Scan for the cell matching the given text and deliver its [x, y] coordinate at center. 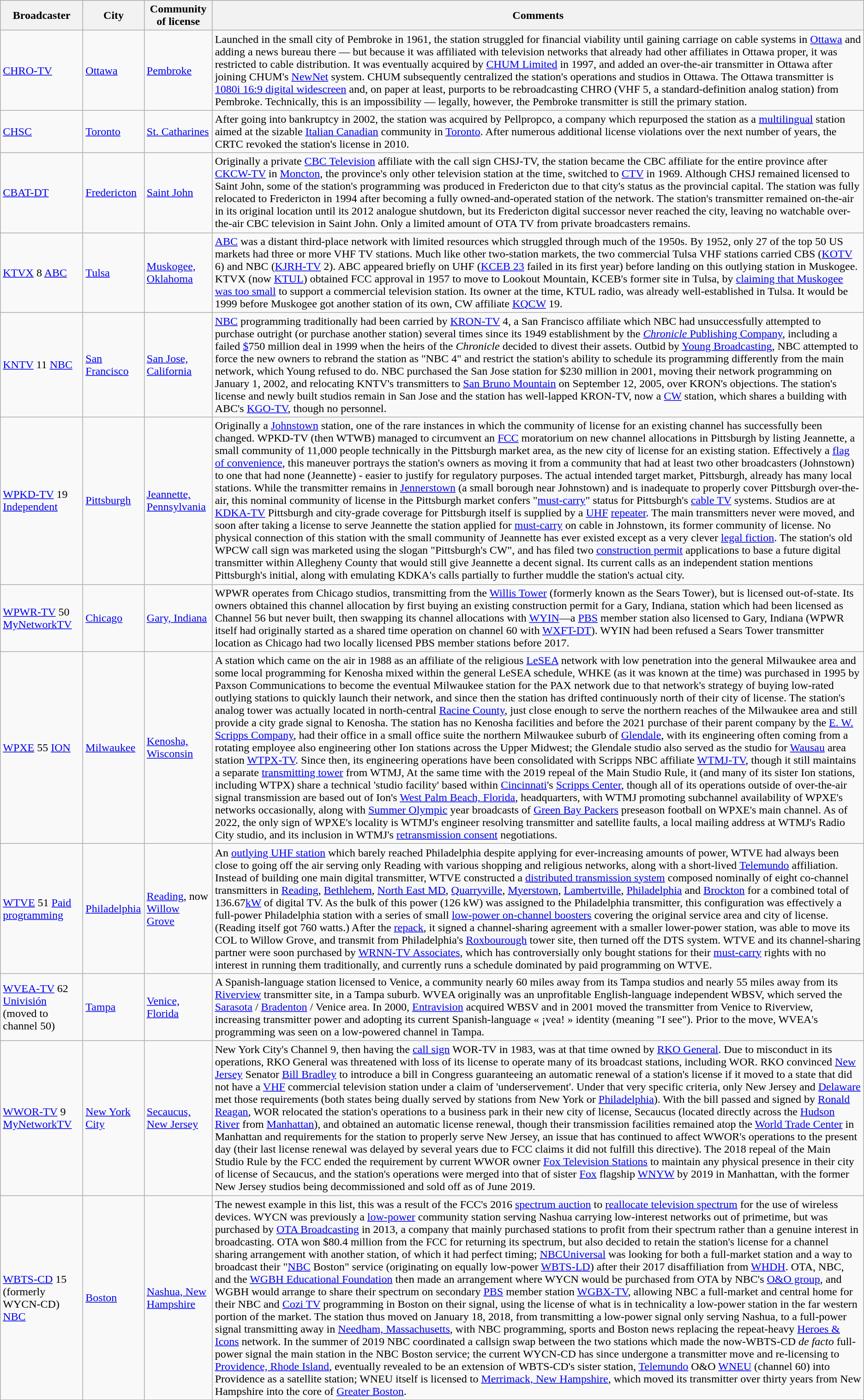
Fredericton [114, 193]
CBAT-DT [42, 193]
City [114, 16]
Broadcaster [42, 16]
WPWR-TV 50 MyNetworkTV [42, 618]
San Jose, California [178, 365]
Pittsburgh [114, 501]
Tampa [114, 1007]
KTVX 8 ABC [42, 272]
St. Catharines [178, 132]
Comments [538, 16]
Toronto [114, 132]
WPXE 55 ION [42, 748]
Jeannette, Pennsylvania [178, 501]
Venice, Florida [178, 1007]
New York City [114, 1118]
WTVE 51 Paid programming [42, 908]
Boston [114, 1298]
Nashua, New Hampshire [178, 1298]
Chicago [114, 618]
CHSC [42, 132]
Milwaukee [114, 748]
Muskogee, Oklahoma [178, 272]
Saint John [178, 193]
WBTS-CD 15(formerly WYCN-CD) NBC [42, 1298]
San Francisco [114, 365]
WPKD-TV 19 Independent [42, 501]
Philadelphia [114, 908]
WWOR-TV 9 MyNetworkTV [42, 1118]
Secaucus, New Jersey [178, 1118]
Reading, now Willow Grove [178, 908]
Pembroke [178, 70]
WVEA-TV 62 Univisión (moved to channel 50) [42, 1007]
Tulsa [114, 272]
KNTV 11 NBC [42, 365]
Gary, Indiana [178, 618]
Kenosha, Wisconsin [178, 748]
CHRO-TV [42, 70]
Ottawa [114, 70]
Community of license [178, 16]
